For the text-containing cell, return its midpoint in (X, Y) coordinate format. 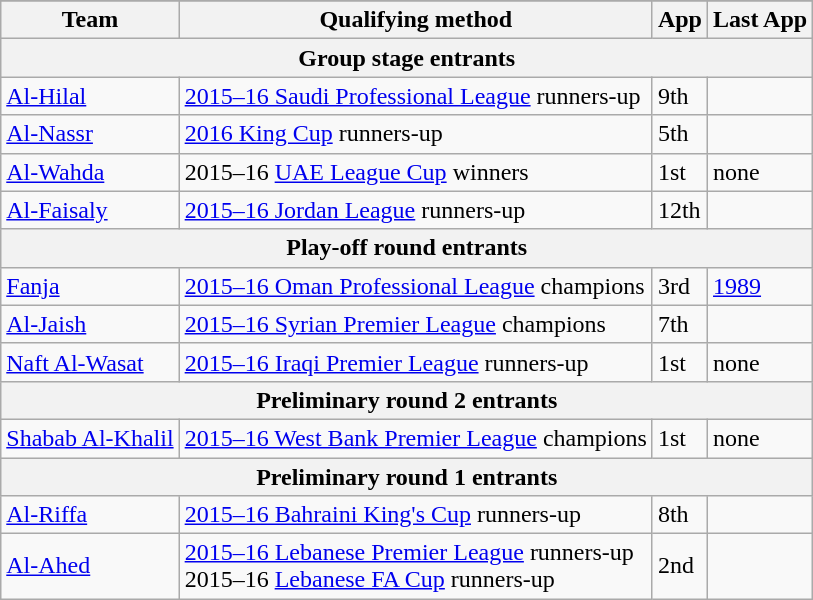
2nd (680, 566)
2015–16 UAE League Cup winners (416, 172)
2015–16 Jordan League runners-up (416, 210)
3rd (680, 286)
9th (680, 96)
2015–16 West Bank Premier League champions (416, 438)
Fanja (90, 286)
Al-Ahed (90, 566)
5th (680, 134)
1989 (760, 286)
Shabab Al-Khalil (90, 438)
Group stage entrants (407, 58)
Al-Faisaly (90, 210)
Last App (760, 20)
App (680, 20)
8th (680, 515)
Naft Al-Wasat (90, 362)
Al-Jaish (90, 324)
Al-Wahda (90, 172)
Team (90, 20)
Qualifying method (416, 20)
Al-Riffa (90, 515)
2015–16 Oman Professional League champions (416, 286)
2015–16 Syrian Premier League champions (416, 324)
Al-Hilal (90, 96)
Play-off round entrants (407, 248)
Preliminary round 1 entrants (407, 477)
12th (680, 210)
2015–16 Lebanese Premier League runners-up2015–16 Lebanese FA Cup runners-up (416, 566)
2015–16 Saudi Professional League runners-up (416, 96)
2015–16 Bahraini King's Cup runners-up (416, 515)
Preliminary round 2 entrants (407, 400)
2016 King Cup runners-up (416, 134)
Al-Nassr (90, 134)
7th (680, 324)
2015–16 Iraqi Premier League runners-up (416, 362)
